Find where the given text appears and provide that cell's center as [X, Y] coordinate. 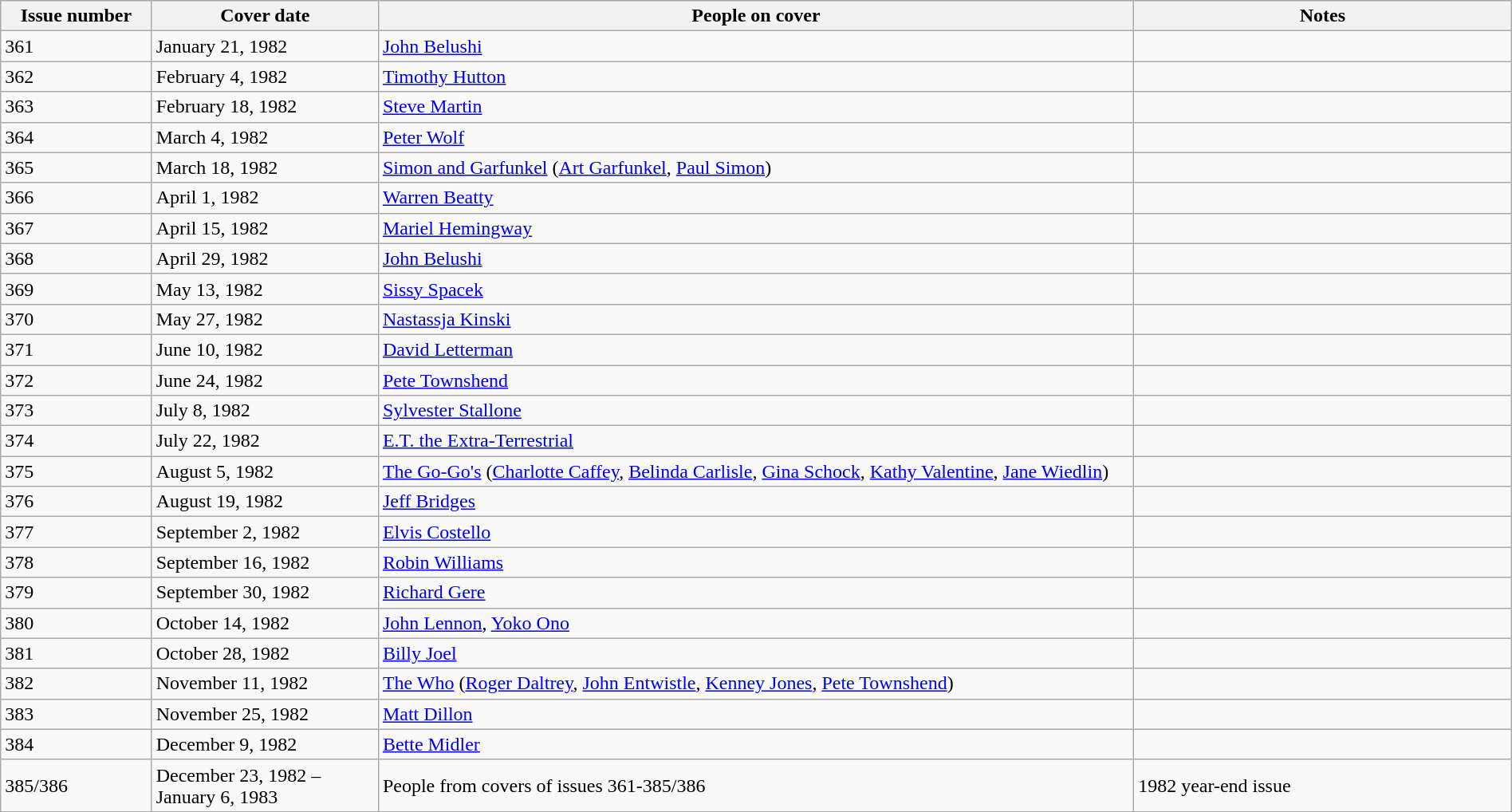
June 24, 1982 [265, 380]
367 [77, 228]
June 10, 1982 [265, 349]
Bette Midler [756, 744]
March 18, 1982 [265, 168]
September 30, 1982 [265, 593]
November 25, 1982 [265, 714]
374 [77, 441]
John Lennon, Yoko Ono [756, 623]
369 [77, 289]
August 19, 1982 [265, 502]
Sissy Spacek [756, 289]
385/386 [77, 785]
Simon and Garfunkel (Art Garfunkel, Paul Simon) [756, 168]
December 23, 1982 – January 6, 1983 [265, 785]
361 [77, 46]
August 5, 1982 [265, 471]
E.T. the Extra-Terrestrial [756, 441]
1982 year-end issue [1323, 785]
Billy Joel [756, 653]
Notes [1323, 16]
362 [77, 77]
373 [77, 411]
Timothy Hutton [756, 77]
May 13, 1982 [265, 289]
Pete Townshend [756, 380]
People on cover [756, 16]
372 [77, 380]
Peter Wolf [756, 137]
366 [77, 198]
The Go-Go's (Charlotte Caffey, Belinda Carlisle, Gina Schock, Kathy Valentine, Jane Wiedlin) [756, 471]
368 [77, 258]
371 [77, 349]
Cover date [265, 16]
July 8, 1982 [265, 411]
March 4, 1982 [265, 137]
365 [77, 168]
Matt Dillon [756, 714]
Richard Gere [756, 593]
April 1, 1982 [265, 198]
The Who (Roger Daltrey, John Entwistle, Kenney Jones, Pete Townshend) [756, 684]
363 [77, 107]
383 [77, 714]
February 4, 1982 [265, 77]
378 [77, 562]
December 9, 1982 [265, 744]
Mariel Hemingway [756, 228]
People from covers of issues 361-385/386 [756, 785]
Nastassja Kinski [756, 319]
November 11, 1982 [265, 684]
Issue number [77, 16]
October 14, 1982 [265, 623]
384 [77, 744]
September 16, 1982 [265, 562]
370 [77, 319]
April 29, 1982 [265, 258]
375 [77, 471]
Jeff Bridges [756, 502]
382 [77, 684]
Warren Beatty [756, 198]
May 27, 1982 [265, 319]
Elvis Costello [756, 532]
July 22, 1982 [265, 441]
364 [77, 137]
David Letterman [756, 349]
April 15, 1982 [265, 228]
379 [77, 593]
September 2, 1982 [265, 532]
Sylvester Stallone [756, 411]
381 [77, 653]
380 [77, 623]
October 28, 1982 [265, 653]
February 18, 1982 [265, 107]
January 21, 1982 [265, 46]
Steve Martin [756, 107]
376 [77, 502]
377 [77, 532]
Robin Williams [756, 562]
